Pinpoint the cell where the given text exists, returning its [X, Y] midpoint coordinate. 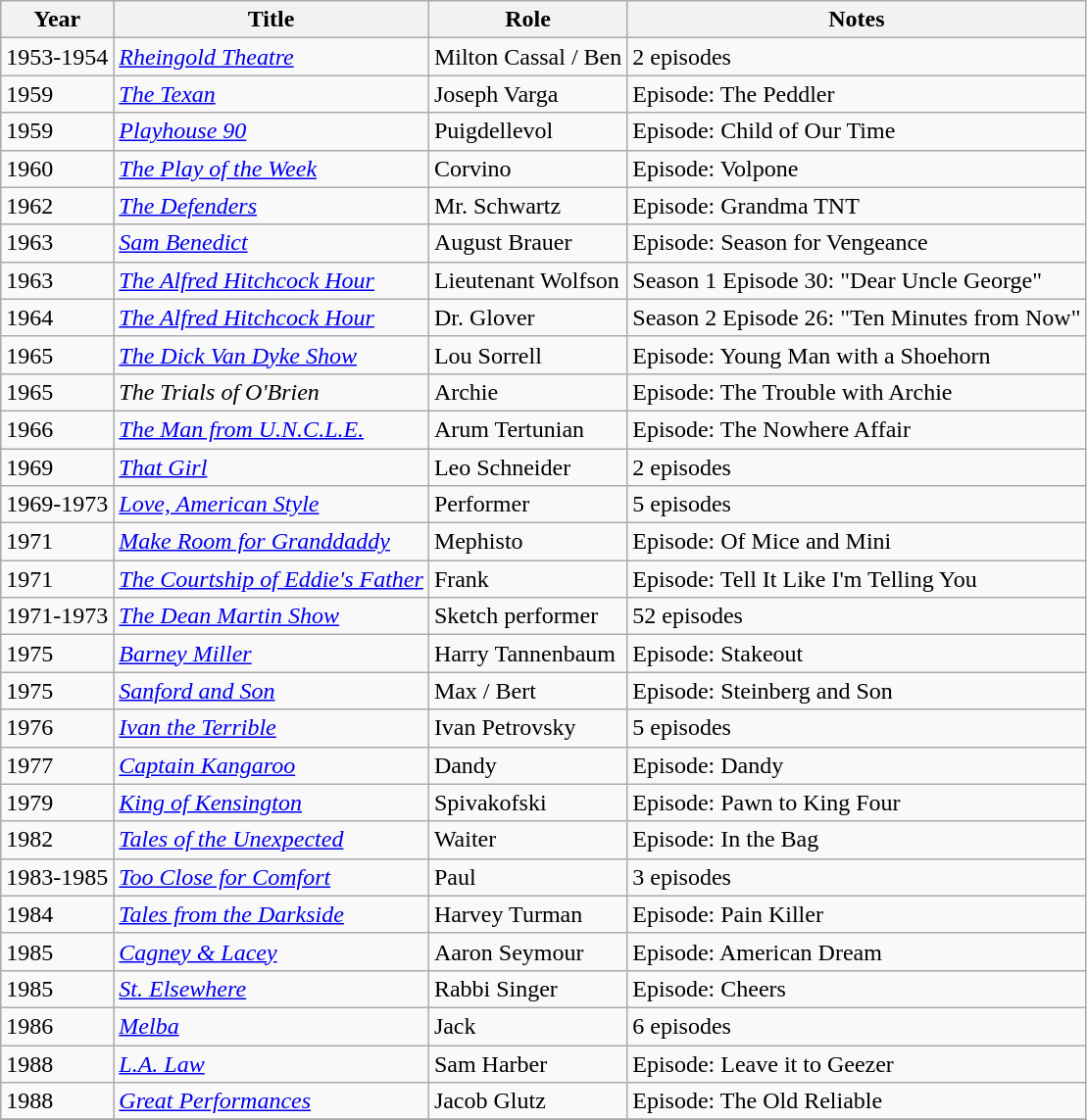
Episode: Pawn to King Four [857, 803]
Sam Benedict [272, 243]
Episode: Child of Our Time [857, 131]
Too Close for Comfort [272, 877]
Episode: Stakeout [857, 654]
Captain Kangaroo [272, 765]
Puigdellevol [527, 131]
Rabbi Singer [527, 989]
Episode: The Old Reliable [857, 1101]
Episode: Of Mice and Mini [857, 542]
Title [272, 20]
L.A. Law [272, 1063]
Love, American Style [272, 505]
Aaron Seymour [527, 951]
1953-1954 [57, 57]
Episode: American Dream [857, 951]
1971-1973 [57, 616]
The Man from U.N.C.L.E. [272, 429]
Joseph Varga [527, 94]
Archie [527, 392]
Make Room for Granddaddy [272, 542]
1983-1985 [57, 877]
August Brauer [527, 243]
1984 [57, 914]
Episode: Dandy [857, 765]
Episode: Young Man with a Shoehorn [857, 355]
Paul [527, 877]
Episode: The Nowhere Affair [857, 429]
The Defenders [272, 206]
Ivan the Terrible [272, 728]
Episode: Pain Killer [857, 914]
Sam Harber [527, 1063]
Frank [527, 579]
Melba [272, 1026]
1962 [57, 206]
Harry Tannenbaum [527, 654]
The Courtship of Eddie's Father [272, 579]
Jack [527, 1026]
Leo Schneider [527, 467]
1960 [57, 169]
Episode: Season for Vengeance [857, 243]
1969 [57, 467]
Lou Sorrell [527, 355]
Episode: In the Bag [857, 840]
Episode: Steinberg and Son [857, 691]
Cagney & Lacey [272, 951]
Performer [527, 505]
Season 1 Episode 30: "Dear Uncle George" [857, 280]
Tales from the Darkside [272, 914]
St. Elsewhere [272, 989]
Milton Cassal / Ben [527, 57]
Tales of the Unexpected [272, 840]
Dr. Glover [527, 317]
1982 [57, 840]
Role [527, 20]
1977 [57, 765]
1966 [57, 429]
1979 [57, 803]
52 episodes [857, 616]
The Dick Van Dyke Show [272, 355]
Rheingold Theatre [272, 57]
Arum Tertunian [527, 429]
Dandy [527, 765]
1986 [57, 1026]
The Trials of O'Brien [272, 392]
Episode: The Trouble with Archie [857, 392]
The Texan [272, 94]
Episode: The Peddler [857, 94]
Mr. Schwartz [527, 206]
Notes [857, 20]
Harvey Turman [527, 914]
Lieutenant Wolfson [527, 280]
Episode: Grandma TNT [857, 206]
Episode: Cheers [857, 989]
Season 2 Episode 26: "Ten Minutes from Now" [857, 317]
Playhouse 90 [272, 131]
Ivan Petrovsky [527, 728]
Jacob Glutz [527, 1101]
Sanford and Son [272, 691]
Episode: Volpone [857, 169]
Spivakofski [527, 803]
Mephisto [527, 542]
Max / Bert [527, 691]
Episode: Leave it to Geezer [857, 1063]
Great Performances [272, 1101]
Waiter [527, 840]
Sketch performer [527, 616]
The Dean Martin Show [272, 616]
That Girl [272, 467]
Year [57, 20]
1964 [57, 317]
Episode: Tell It Like I'm Telling You [857, 579]
Corvino [527, 169]
6 episodes [857, 1026]
3 episodes [857, 877]
King of Kensington [272, 803]
The Play of the Week [272, 169]
Barney Miller [272, 654]
1969-1973 [57, 505]
1976 [57, 728]
